Detect which cell encompasses the target text, then output its (X, Y) center coordinate. 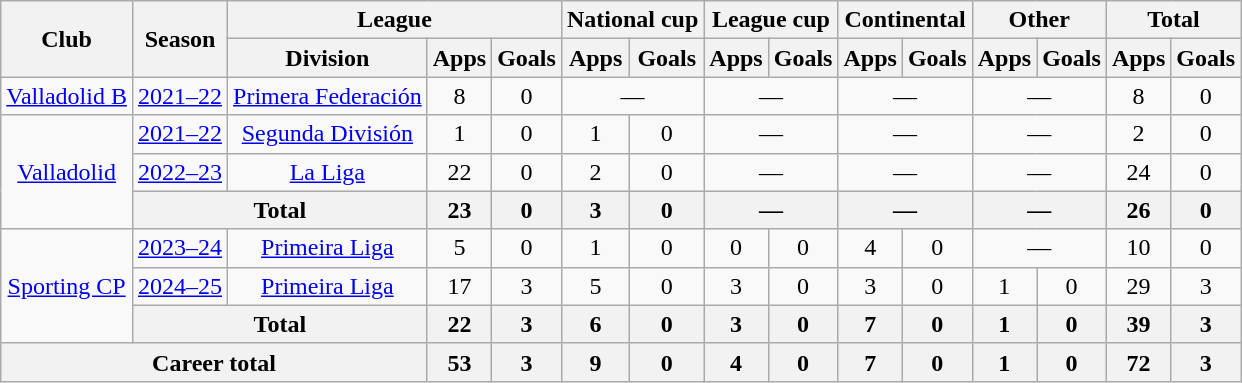
La Liga (328, 172)
24 (1138, 172)
10 (1138, 248)
9 (595, 362)
Other (1039, 20)
53 (459, 362)
39 (1138, 324)
Valladolid (67, 172)
29 (1138, 286)
Club (67, 39)
Valladolid B (67, 96)
Continental (905, 20)
2023–24 (180, 248)
17 (459, 286)
League cup (771, 20)
Sporting CP (67, 286)
2022–23 (180, 172)
Primera Federación (328, 96)
Segunda División (328, 134)
2024–25 (180, 286)
Division (328, 58)
23 (459, 210)
Career total (214, 362)
26 (1138, 210)
National cup (632, 20)
6 (595, 324)
League (395, 20)
72 (1138, 362)
Season (180, 39)
